Scan for the cell matching the given text and deliver its [x, y] coordinate at center. 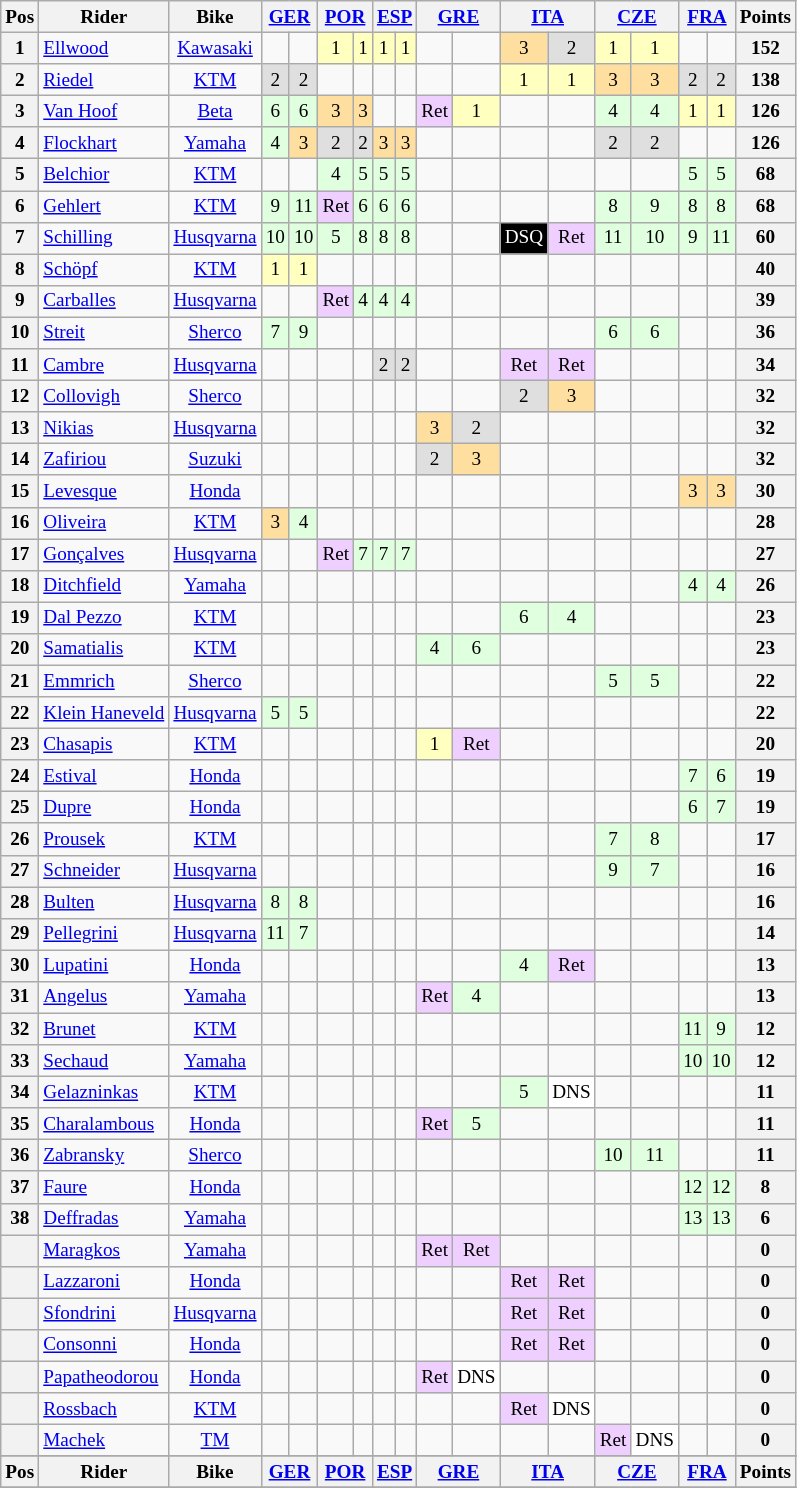
152 [765, 48]
Dal Pezzo [104, 618]
39 [765, 301]
40 [765, 270]
Rossbach [104, 1409]
Klein Haneveld [104, 713]
Samatialis [104, 649]
Brunet [104, 1029]
Ditchfield [104, 586]
Schneider [104, 871]
35 [20, 1124]
Carballes [104, 301]
15 [20, 491]
Suzuki [215, 460]
Ellwood [104, 48]
Cambre [104, 365]
Zabransky [104, 1156]
Lupatini [104, 966]
Van Hoof [104, 111]
Gehlert [104, 206]
Beta [215, 111]
Kawasaki [215, 48]
Schöpf [104, 270]
Nikias [104, 428]
Estival [104, 776]
Streit [104, 333]
138 [765, 80]
Schilling [104, 238]
Chasapis [104, 744]
Gonçalves [104, 554]
Lazzaroni [104, 1282]
Faure [104, 1187]
25 [20, 808]
21 [20, 681]
Sfondrini [104, 1314]
Oliveira [104, 523]
Maragkos [104, 1251]
Flockhart [104, 143]
DSQ [524, 238]
37 [20, 1187]
Prousek [104, 839]
Consonni [104, 1345]
Belchior [104, 175]
Sechaud [104, 1061]
Machek [104, 1440]
Pellegrini [104, 934]
Emmrich [104, 681]
Charalambous [104, 1124]
Riedel [104, 80]
60 [765, 238]
29 [20, 934]
Angelus [104, 997]
33 [20, 1061]
Levesque [104, 491]
Papatheodorou [104, 1377]
Bulten [104, 902]
Zafiriou [104, 460]
Dupre [104, 808]
TM [215, 1440]
24 [20, 776]
Collovigh [104, 396]
18 [20, 586]
31 [20, 997]
38 [20, 1219]
Gelazninkas [104, 1092]
Deffradas [104, 1219]
